Search for the cell housing the specified text and yield its (X, Y) center coordinate. 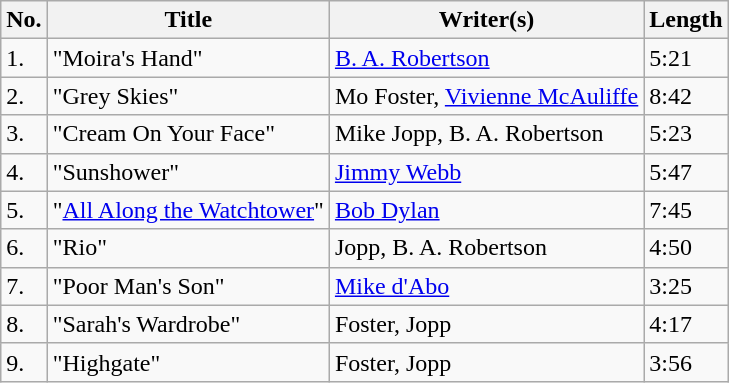
No. (24, 20)
5:47 (686, 172)
4:50 (686, 248)
5:23 (686, 134)
Bob Dylan (486, 210)
B. A. Robertson (486, 58)
"Moira's Hand" (188, 58)
4. (24, 172)
Title (188, 20)
5. (24, 210)
7. (24, 286)
Writer(s) (486, 20)
Mike Jopp, B. A. Robertson (486, 134)
"Poor Man's Son" (188, 286)
Mo Foster, Vivienne McAuliffe (486, 96)
1. (24, 58)
"Highgate" (188, 362)
8:42 (686, 96)
8. (24, 324)
4:17 (686, 324)
3:25 (686, 286)
Mike d'Abo (486, 286)
Jimmy Webb (486, 172)
"Cream On Your Face" (188, 134)
6. (24, 248)
"Sunshower" (188, 172)
5:21 (686, 58)
9. (24, 362)
Length (686, 20)
"Grey Skies" (188, 96)
7:45 (686, 210)
Jopp, B. A. Robertson (486, 248)
2. (24, 96)
3:56 (686, 362)
"All Along the Watchtower" (188, 210)
3. (24, 134)
"Rio" (188, 248)
"Sarah's Wardrobe" (188, 324)
